Output the (x, y) coordinate of the center of the cell containing the given text.  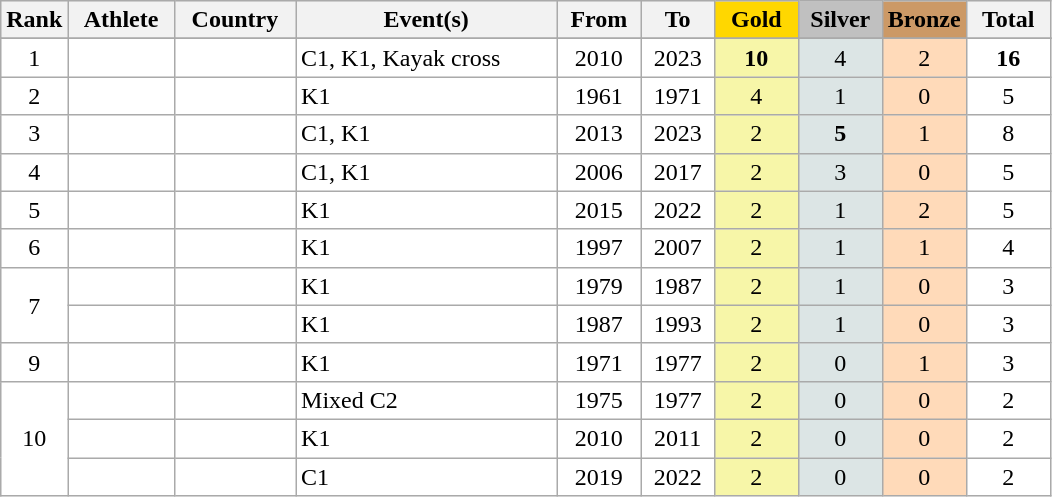
2011 (678, 438)
2017 (678, 172)
Mixed C2 (426, 400)
7 (34, 305)
Rank (34, 20)
9 (34, 362)
1997 (599, 248)
2019 (599, 477)
Total (1008, 20)
1979 (599, 286)
16 (1008, 58)
Bronze (924, 20)
2015 (599, 210)
C1, K1, Kayak cross (426, 58)
2006 (599, 172)
1993 (678, 324)
Event(s) (426, 20)
2007 (678, 248)
Gold (756, 20)
1975 (599, 400)
8 (1008, 134)
To (678, 20)
1961 (599, 96)
Country (234, 20)
From (599, 20)
2013 (599, 134)
Silver (840, 20)
Athlete (121, 20)
C1 (426, 477)
6 (34, 248)
